For the text-containing cell, return its midpoint in [X, Y] coordinate format. 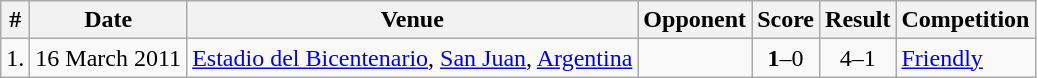
# [16, 20]
Friendly [966, 58]
1–0 [786, 58]
Result [858, 20]
Score [786, 20]
Estadio del Bicentenario, San Juan, Argentina [412, 58]
Competition [966, 20]
1. [16, 58]
16 March 2011 [108, 58]
4–1 [858, 58]
Opponent [695, 20]
Date [108, 20]
Venue [412, 20]
